Search for the cell housing the specified text and yield its (x, y) center coordinate. 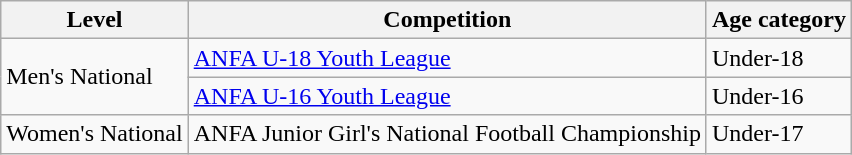
Under-17 (778, 134)
ANFA U-16 Youth League (447, 96)
Level (94, 20)
Under-16 (778, 96)
Age category (778, 20)
Competition (447, 20)
Women's National (94, 134)
ANFA U-18 Youth League (447, 58)
ANFA Junior Girl's National Football Championship (447, 134)
Men's National (94, 77)
Under-18 (778, 58)
